Provide the (X, Y) coordinate of the cell's center where the given text is located.  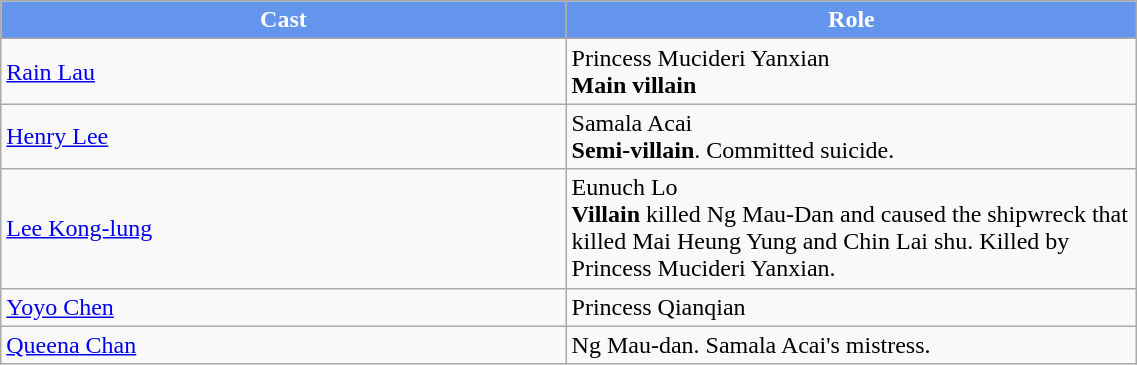
Eunuch Lo Villain killed Ng Mau-Dan and caused the shipwreck that killed Mai Heung Yung and Chin Lai shu. Killed by Princess Mucideri Yanxian. (852, 228)
Henry Lee (284, 136)
Yoyo Chen (284, 307)
Cast (284, 20)
Ng Mau-dan. Samala Acai's mistress. (852, 345)
Princess Mucideri Yanxian Main villain (852, 72)
Role (852, 20)
Samala Acai Semi-villain. Committed suicide. (852, 136)
Queena Chan (284, 345)
Princess Qianqian (852, 307)
Rain Lau (284, 72)
Lee Kong-lung (284, 228)
